Pinpoint the cell where the given text exists, returning its [X, Y] midpoint coordinate. 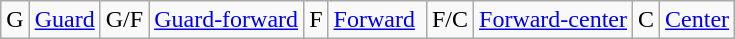
G/F [124, 20]
C [646, 20]
Guard-forward [226, 20]
Guard [64, 20]
F [316, 20]
F/C [450, 20]
Center [698, 20]
G [15, 20]
Forward [377, 20]
Forward-center [554, 20]
